Find where the given text appears and provide that cell's center as [X, Y] coordinate. 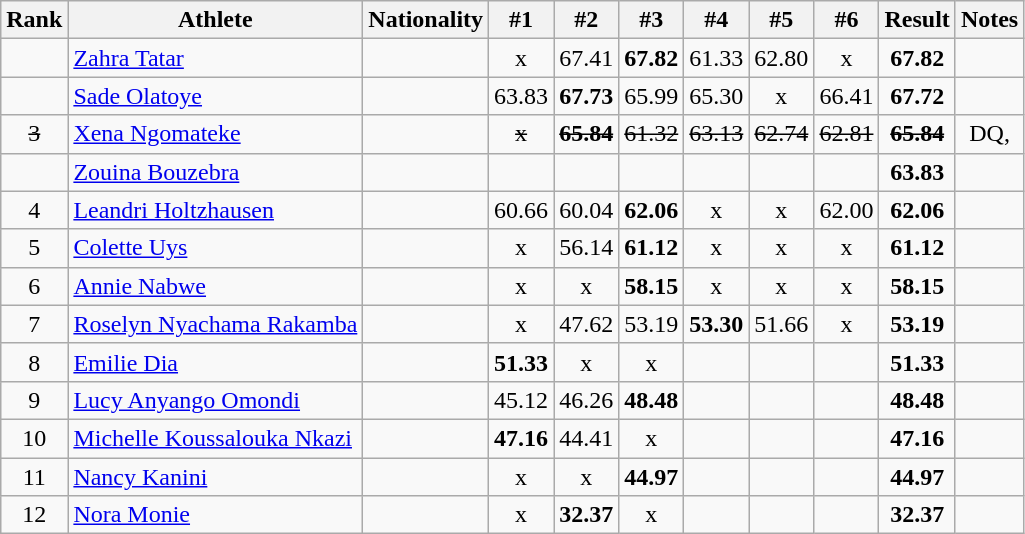
Lucy Anyango Omondi [216, 400]
Result [917, 20]
56.14 [586, 248]
61.33 [716, 58]
60.04 [586, 210]
9 [34, 400]
Emilie Dia [216, 362]
Nancy Kanini [216, 477]
6 [34, 286]
#4 [716, 20]
3 [34, 134]
Nationality [426, 20]
Roselyn Nyachama Rakamba [216, 324]
46.26 [586, 400]
#6 [846, 20]
53.30 [716, 324]
Rank [34, 20]
Colette Uys [216, 248]
7 [34, 324]
Athlete [216, 20]
Nora Monie [216, 515]
67.41 [586, 58]
12 [34, 515]
62.00 [846, 210]
#2 [586, 20]
60.66 [522, 210]
Leandri Holtzhausen [216, 210]
8 [34, 362]
47.62 [586, 324]
5 [34, 248]
44.41 [586, 438]
DQ, [989, 134]
#1 [522, 20]
Sade Olatoye [216, 96]
66.41 [846, 96]
67.72 [917, 96]
65.99 [652, 96]
62.80 [782, 58]
67.73 [586, 96]
63.13 [716, 134]
Zahra Tatar [216, 58]
Zouina Bouzebra [216, 172]
51.66 [782, 324]
Notes [989, 20]
62.74 [782, 134]
Annie Nabwe [216, 286]
4 [34, 210]
45.12 [522, 400]
#3 [652, 20]
62.81 [846, 134]
#5 [782, 20]
61.32 [652, 134]
65.30 [716, 96]
Xena Ngomateke [216, 134]
11 [34, 477]
10 [34, 438]
Michelle Koussalouka Nkazi [216, 438]
